Determine the [x, y] coordinate at the center of the cell enclosing the given text.  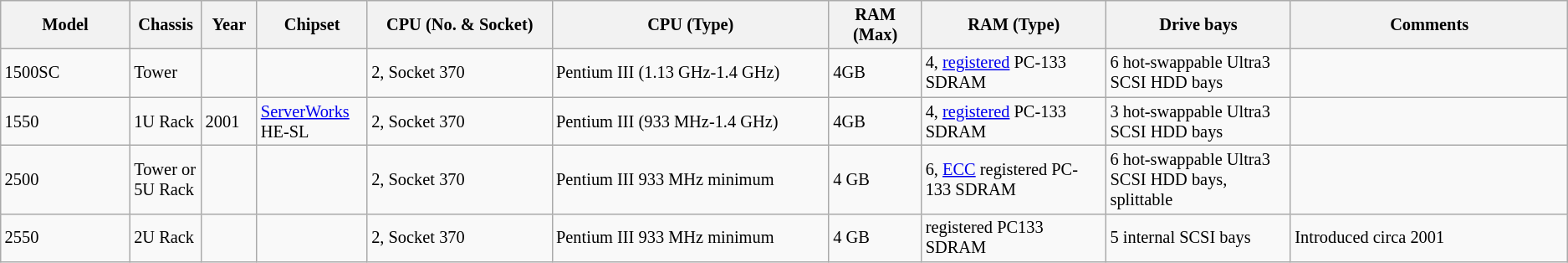
Introduced circa 2001 [1428, 238]
5 internal SCSI bays [1199, 238]
Tower [166, 73]
registered PC133 SDRAM [1014, 238]
Year [229, 24]
1550 [65, 121]
RAM (Max) [875, 24]
1U Rack [166, 121]
Pentium III (1.13 GHz-1.4 GHz) [691, 73]
2500 [65, 179]
2550 [65, 238]
ServerWorks HE-SL [312, 121]
6 hot-swappable Ultra3 SCSI HDD bays [1199, 73]
6 hot-swappable Ultra3 SCSI HDD bays, splittable [1199, 179]
3 hot-swappable Ultra3 SCSI HDD bays [1199, 121]
CPU (Type) [691, 24]
2U Rack [166, 238]
Model [65, 24]
Chassis [166, 24]
Pentium III (933 MHz-1.4 GHz) [691, 121]
2001 [229, 121]
Tower or 5U Rack [166, 179]
1500SC [65, 73]
6, ECC registered PC-133 SDRAM [1014, 179]
Drive bays [1199, 24]
CPU (No. & Socket) [460, 24]
Comments [1428, 24]
Chipset [312, 24]
RAM (Type) [1014, 24]
